From the cell containing the given text, extract its center point as (X, Y) coordinate. 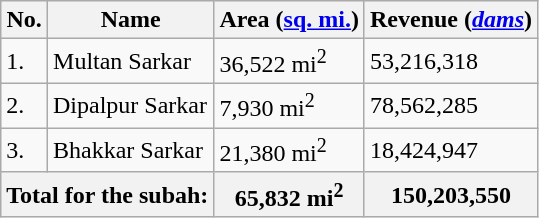
Area (sq. mi.) (290, 20)
Dipalpur Sarkar (131, 106)
18,424,947 (450, 150)
2. (24, 106)
Revenue (dams) (450, 20)
65,832 mi2 (290, 194)
150,203,550 (450, 194)
36,522 mi2 (290, 62)
53,216,318 (450, 62)
Bhakkar Sarkar (131, 150)
Name (131, 20)
1. (24, 62)
78,562,285 (450, 106)
No. (24, 20)
7,930 mi2 (290, 106)
Total for the subah: (108, 194)
3. (24, 150)
21,380 mi2 (290, 150)
Multan Sarkar (131, 62)
